Locate the cell with the specified text and output its (X, Y) center coordinate. 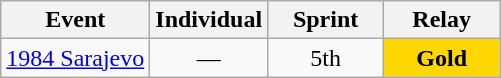
1984 Sarajevo (76, 58)
Gold (442, 58)
Event (76, 20)
— (209, 58)
Individual (209, 20)
Relay (442, 20)
5th (326, 58)
Sprint (326, 20)
